Extract the (x, y) coordinate from the center of the cell holding the provided text.  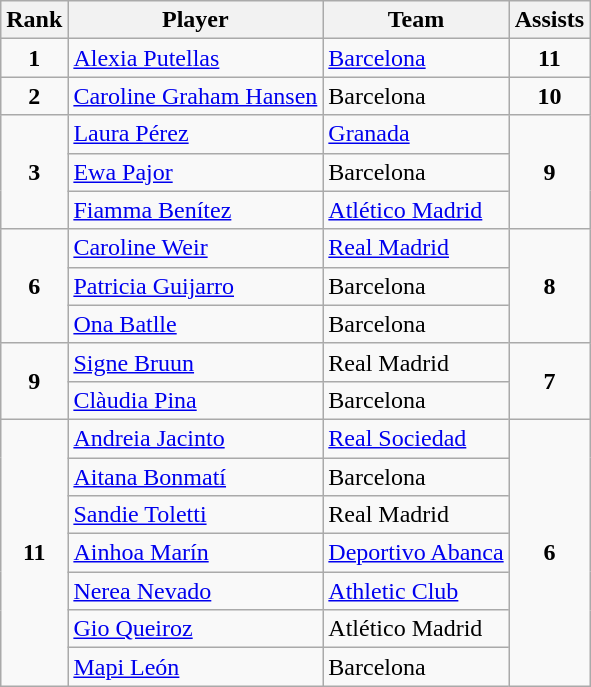
Mapi León (196, 667)
Ewa Pajor (196, 172)
Granada (416, 134)
Laura Pérez (196, 134)
1 (34, 58)
Sandie Toletti (196, 515)
Deportivo Abanca (416, 553)
Patricia Guijarro (196, 286)
8 (549, 286)
Alexia Putellas (196, 58)
3 (34, 172)
2 (34, 96)
7 (549, 381)
Ona Batlle (196, 324)
Assists (549, 20)
Team (416, 20)
Fiamma Benítez (196, 210)
Aitana Bonmatí (196, 477)
Andreia Jacinto (196, 438)
Athletic Club (416, 591)
10 (549, 96)
Player (196, 20)
Nerea Nevado (196, 591)
Gio Queiroz (196, 629)
Rank (34, 20)
Clàudia Pina (196, 400)
Caroline Graham Hansen (196, 96)
Caroline Weir (196, 248)
Ainhoa Marín (196, 553)
Signe Bruun (196, 362)
Real Sociedad (416, 438)
